Output the [x, y] coordinate of the center of the cell containing the given text.  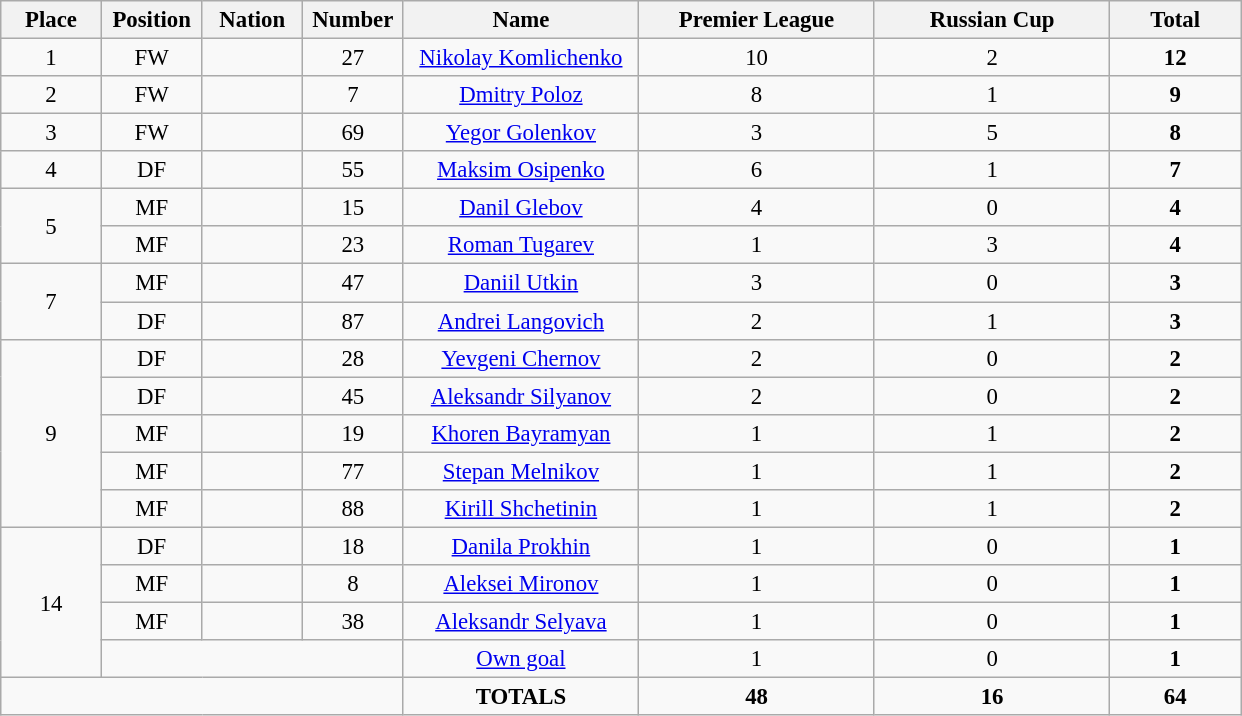
Russian Cup [992, 20]
38 [354, 621]
23 [354, 245]
Yegor Golenkov [521, 133]
Name [521, 20]
Place [52, 20]
Khoren Bayramyan [521, 433]
18 [354, 546]
19 [354, 433]
Own goal [521, 659]
Number [354, 20]
Yevgeni Chernov [521, 358]
Aleksei Mironov [521, 584]
64 [1176, 697]
87 [354, 321]
Kirill Shchetinin [521, 509]
14 [52, 602]
47 [354, 283]
69 [354, 133]
Position [152, 20]
16 [992, 697]
10 [757, 58]
88 [354, 509]
Maksim Osipenko [521, 170]
12 [1176, 58]
Danil Glebov [521, 208]
27 [354, 58]
Premier League [757, 20]
28 [354, 358]
Total [1176, 20]
Daniil Utkin [521, 283]
Stepan Melnikov [521, 471]
Aleksandr Silyanov [521, 396]
Andrei Langovich [521, 321]
TOTALS [521, 697]
Danila Prokhin [521, 546]
6 [757, 170]
Aleksandr Selyava [521, 621]
45 [354, 396]
55 [354, 170]
48 [757, 697]
15 [354, 208]
Roman Tugarev [521, 245]
Nation [252, 20]
77 [354, 471]
Dmitry Poloz [521, 95]
Nikolay Komlichenko [521, 58]
